Provide the (X, Y) coordinate of the cell's center where the given text is located.  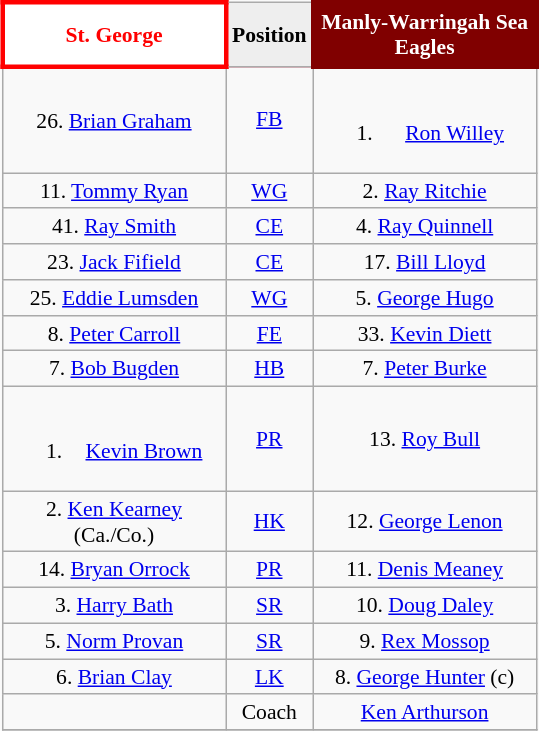
9. Rex Mossop (424, 641)
2. Ken Kearney (Ca./Co.) (114, 522)
41. Ray Smith (114, 226)
3. Harry Bath (114, 606)
11. Tommy Ryan (114, 191)
17. Bill Lloyd (424, 262)
5. George Hugo (424, 298)
Ken Arthurson (424, 712)
33. Kevin Diett (424, 333)
FB (270, 120)
Ron Willey (424, 120)
HB (270, 369)
Kevin Brown (114, 439)
11. Denis Meaney (424, 570)
7. Peter Burke (424, 369)
25. Eddie Lumsden (114, 298)
LK (270, 677)
23. Jack Fifield (114, 262)
HK (270, 522)
5. Norm Provan (114, 641)
2. Ray Ritchie (424, 191)
10. Doug Daley (424, 606)
6. Brian Clay (114, 677)
Coach (270, 712)
4. Ray Quinnell (424, 226)
12. George Lenon (424, 522)
FE (270, 333)
8. George Hunter (c) (424, 677)
Position (270, 35)
St. George (114, 35)
7. Bob Bugden (114, 369)
Manly-Warringah Sea Eagles (424, 35)
26. Brian Graham (114, 120)
13. Roy Bull (424, 439)
14. Bryan Orrock (114, 570)
8. Peter Carroll (114, 333)
